Search for the cell housing the specified text and yield its (x, y) center coordinate. 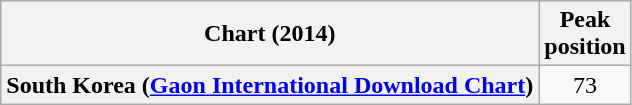
Peakposition (585, 34)
South Korea (Gaon International Download Chart) (270, 85)
Chart (2014) (270, 34)
73 (585, 85)
